Locate the cell with the specified text and output its [x, y] center coordinate. 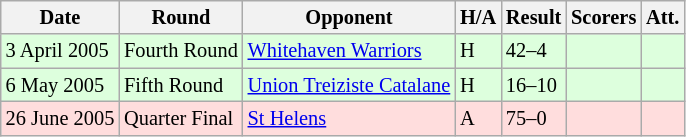
Att. [662, 17]
Scorers [604, 17]
6 May 2005 [60, 85]
Quarter Final [181, 118]
A [478, 118]
16–10 [534, 85]
Result [534, 17]
Whitehaven Warriors [349, 51]
75–0 [534, 118]
Union Treiziste Catalane [349, 85]
26 June 2005 [60, 118]
St Helens [349, 118]
Date [60, 17]
H/A [478, 17]
Opponent [349, 17]
Fourth Round [181, 51]
3 April 2005 [60, 51]
Round [181, 17]
42–4 [534, 51]
Fifth Round [181, 85]
